Provide the [X, Y] coordinate of the cell's center where the given text is located.  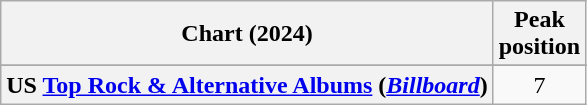
Chart (2024) [247, 34]
Peakposition [539, 34]
US Top Rock & Alternative Albums (Billboard) [247, 85]
7 [539, 85]
